Provide the (x, y) coordinate of the cell's center where the given text is located.  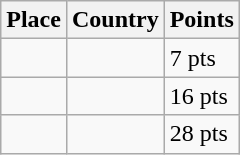
16 pts (202, 96)
Points (202, 20)
Place (34, 20)
28 pts (202, 134)
Country (115, 20)
7 pts (202, 58)
